Detect which cell encompasses the target text, then output its [X, Y] center coordinate. 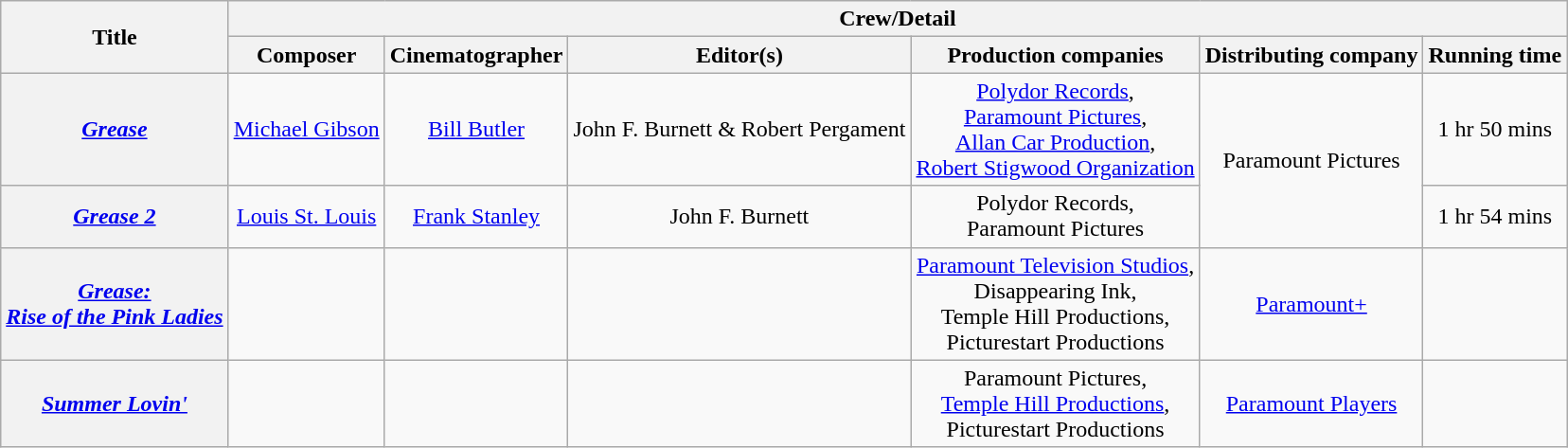
Crew/Detail [898, 19]
Cinematographer [476, 55]
Summer Lovin' [115, 403]
Production companies [1055, 55]
Distributing company [1311, 55]
John F. Burnett & Robert Pergament [739, 129]
Bill Butler [476, 129]
Paramount Pictures [1311, 160]
Paramount+ [1311, 303]
Michael Gibson [307, 129]
Grease: Rise of the Pink Ladies [115, 303]
Frank Stanley [476, 216]
Polydor Records, Paramount Pictures, Allan Car Production, Robert Stigwood Organization [1055, 129]
Grease 2 [115, 216]
Paramount Pictures, Temple Hill Productions, Picturestart Productions [1055, 403]
Title [115, 37]
Running time [1495, 55]
Composer [307, 55]
Polydor Records, Paramount Pictures [1055, 216]
1 hr 54 mins [1495, 216]
Louis St. Louis [307, 216]
Paramount Television Studios, Disappearing Ink, Temple Hill Productions, Picturestart Productions [1055, 303]
Paramount Players [1311, 403]
Editor(s) [739, 55]
1 hr 50 mins [1495, 129]
John F. Burnett [739, 216]
Grease [115, 129]
